From the cell containing the given text, extract its center point as [x, y] coordinate. 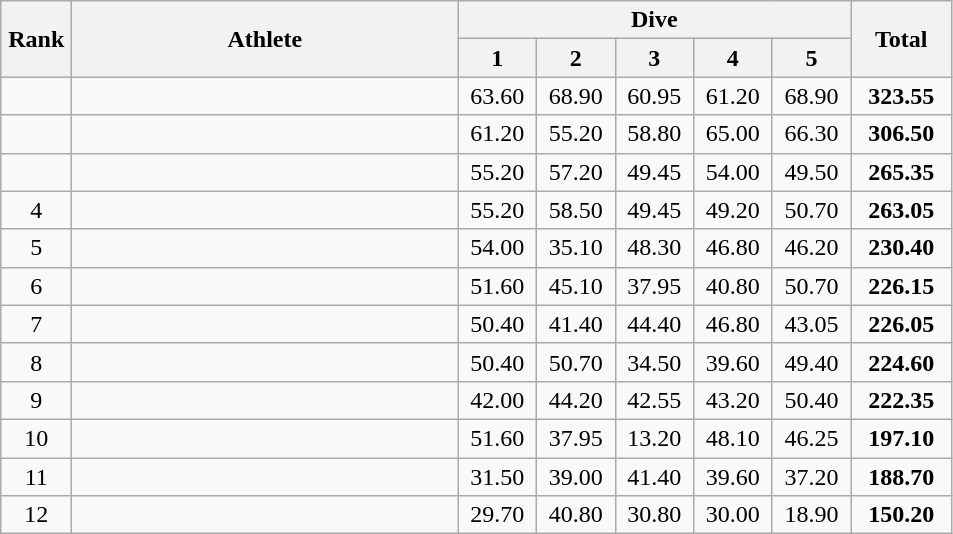
6 [36, 286]
263.05 [902, 210]
57.20 [576, 172]
34.50 [654, 362]
45.10 [576, 286]
30.00 [734, 515]
58.50 [576, 210]
43.05 [812, 324]
Total [902, 39]
306.50 [902, 134]
1 [498, 58]
35.10 [576, 248]
Rank [36, 39]
265.35 [902, 172]
48.30 [654, 248]
11 [36, 477]
188.70 [902, 477]
29.70 [498, 515]
30.80 [654, 515]
48.10 [734, 438]
230.40 [902, 248]
2 [576, 58]
13.20 [654, 438]
44.40 [654, 324]
18.90 [812, 515]
150.20 [902, 515]
Athlete [265, 39]
Dive [654, 20]
222.35 [902, 400]
39.00 [576, 477]
44.20 [576, 400]
49.40 [812, 362]
8 [36, 362]
63.60 [498, 96]
9 [36, 400]
46.20 [812, 248]
42.55 [654, 400]
37.20 [812, 477]
31.50 [498, 477]
42.00 [498, 400]
58.80 [654, 134]
226.15 [902, 286]
10 [36, 438]
226.05 [902, 324]
197.10 [902, 438]
3 [654, 58]
323.55 [902, 96]
60.95 [654, 96]
224.60 [902, 362]
49.50 [812, 172]
46.25 [812, 438]
43.20 [734, 400]
65.00 [734, 134]
7 [36, 324]
66.30 [812, 134]
12 [36, 515]
49.20 [734, 210]
